Find where the given text appears and provide that cell's center as [x, y] coordinate. 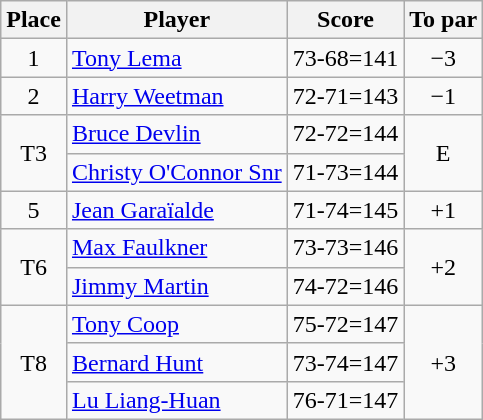
73-73=146 [346, 248]
Christy O'Connor Snr [176, 172]
71-74=145 [346, 210]
+2 [444, 267]
76-71=147 [346, 400]
Harry Weetman [176, 96]
Jimmy Martin [176, 286]
T8 [34, 362]
Bernard Hunt [176, 362]
Tony Coop [176, 324]
Tony Lema [176, 58]
2 [34, 96]
Bruce Devlin [176, 134]
Score [346, 20]
Jean Garaïalde [176, 210]
Max Faulkner [176, 248]
−1 [444, 96]
73-74=147 [346, 362]
T3 [34, 153]
Player [176, 20]
72-72=144 [346, 134]
+3 [444, 362]
Lu Liang-Huan [176, 400]
74-72=146 [346, 286]
+1 [444, 210]
Place [34, 20]
To par [444, 20]
71-73=144 [346, 172]
5 [34, 210]
72-71=143 [346, 96]
T6 [34, 267]
75-72=147 [346, 324]
−3 [444, 58]
1 [34, 58]
E [444, 153]
73-68=141 [346, 58]
